Output the [x, y] coordinate of the center of the cell containing the given text.  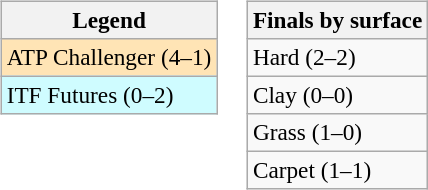
Legend [108, 20]
ATP Challenger (4–1) [108, 57]
Finals by surface [337, 20]
Clay (0–0) [337, 95]
ITF Futures (0–2) [108, 95]
Hard (2–2) [337, 57]
Grass (1–0) [337, 133]
Carpet (1–1) [337, 171]
